Pinpoint the cell where the given text exists, returning its (x, y) midpoint coordinate. 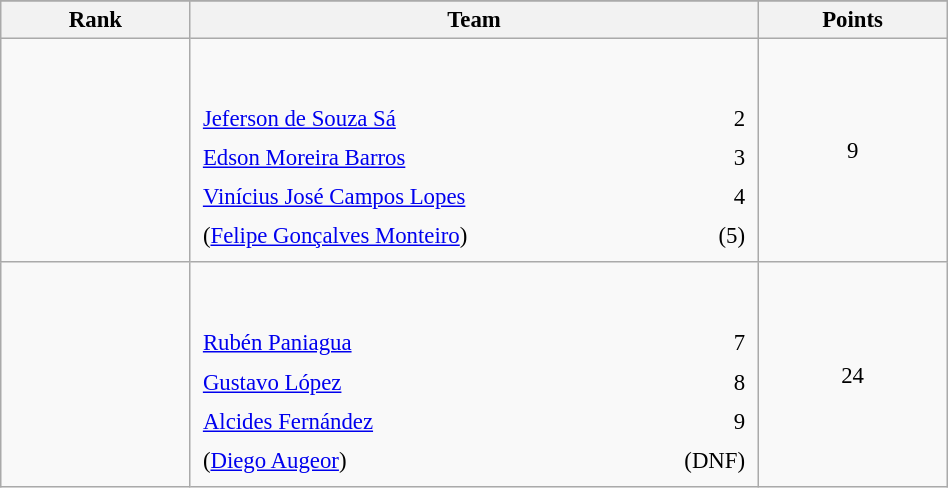
(DNF) (673, 460)
Rubén Paniagua (396, 343)
3 (718, 158)
Points (852, 20)
Edson Moreira Barros (440, 158)
Vinícius José Campos Lopes (440, 197)
(5) (718, 236)
(Felipe Gonçalves Monteiro) (440, 236)
Jeferson de Souza Sá (440, 119)
4 (718, 197)
Rubén Paniagua 7 Gustavo López 8 Alcides Fernández 9 (Diego Augeor) (DNF) (474, 374)
8 (673, 382)
24 (852, 374)
Rank (96, 20)
Jeferson de Souza Sá 2 Edson Moreira Barros 3 Vinícius José Campos Lopes 4 (Felipe Gonçalves Monteiro) (5) (474, 151)
Team (474, 20)
2 (718, 119)
Gustavo López (396, 382)
7 (673, 343)
Alcides Fernández (396, 421)
(Diego Augeor) (396, 460)
